Identify which cell holds the provided text, then report its [x, y] central coordinate. 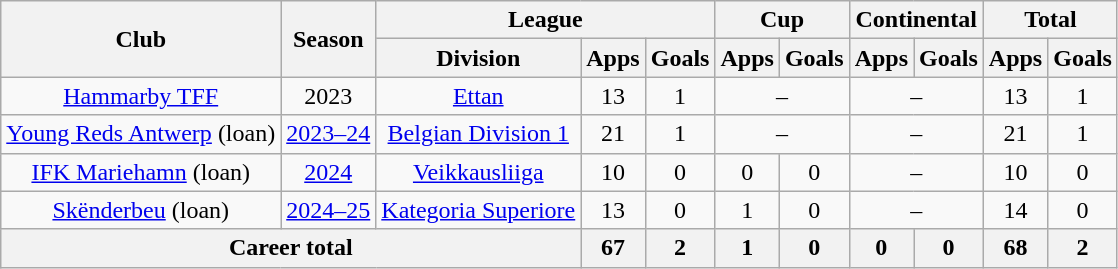
Hammarby TFF [141, 96]
Veikkausliiga [478, 172]
14 [1015, 210]
Skënderbeu (loan) [141, 210]
2023 [328, 96]
2024 [328, 172]
2024–25 [328, 210]
Division [478, 58]
Club [141, 39]
Career total [291, 248]
Ettan [478, 96]
2023–24 [328, 134]
Continental [916, 20]
IFK Mariehamn (loan) [141, 172]
67 [613, 248]
Young Reds Antwerp (loan) [141, 134]
Kategoria Superiore [478, 210]
Total [1050, 20]
Belgian Division 1 [478, 134]
Season [328, 39]
Cup [782, 20]
League [546, 20]
68 [1015, 248]
